Provide the (x, y) coordinate of the cell's center where the given text is located.  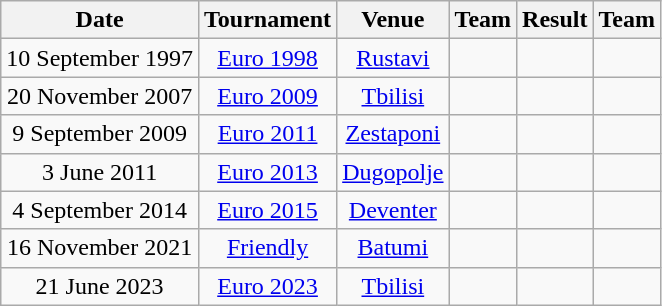
4 September 2014 (100, 210)
3 June 2011 (100, 172)
Rustavi (393, 58)
Friendly (267, 248)
Result (555, 20)
Deventer (393, 210)
Euro 2015 (267, 210)
Euro 2009 (267, 96)
Batumi (393, 248)
9 September 2009 (100, 134)
Venue (393, 20)
Zestaponi (393, 134)
16 November 2021 (100, 248)
Euro 2023 (267, 286)
Euro 1998 (267, 58)
Euro 2011 (267, 134)
20 November 2007 (100, 96)
10 September 1997 (100, 58)
Date (100, 20)
Dugopolje (393, 172)
Euro 2013 (267, 172)
Tournament (267, 20)
21 June 2023 (100, 286)
